Extract the [X, Y] coordinate from the center of the cell holding the provided text.  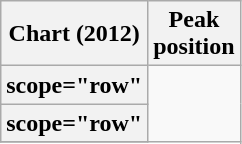
Peakposition [194, 34]
Chart (2012) [74, 34]
